Extract the [X, Y] coordinate from the center of the cell holding the provided text.  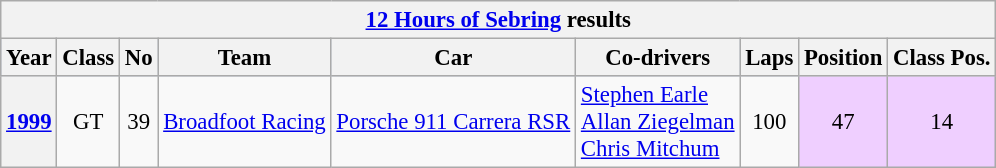
Broadfoot Racing [244, 122]
Class [88, 58]
1999 [29, 122]
Position [844, 58]
Car [453, 58]
39 [138, 122]
47 [844, 122]
12 Hours of Sebring results [498, 20]
Class Pos. [942, 58]
Co-drivers [658, 58]
Porsche 911 Carrera RSR [453, 122]
No [138, 58]
100 [770, 122]
14 [942, 122]
GT [88, 122]
Year [29, 58]
Stephen Earle Allan Ziegelman Chris Mitchum [658, 122]
Team [244, 58]
Laps [770, 58]
